Determine the (X, Y) coordinate at the center of the cell enclosing the given text.  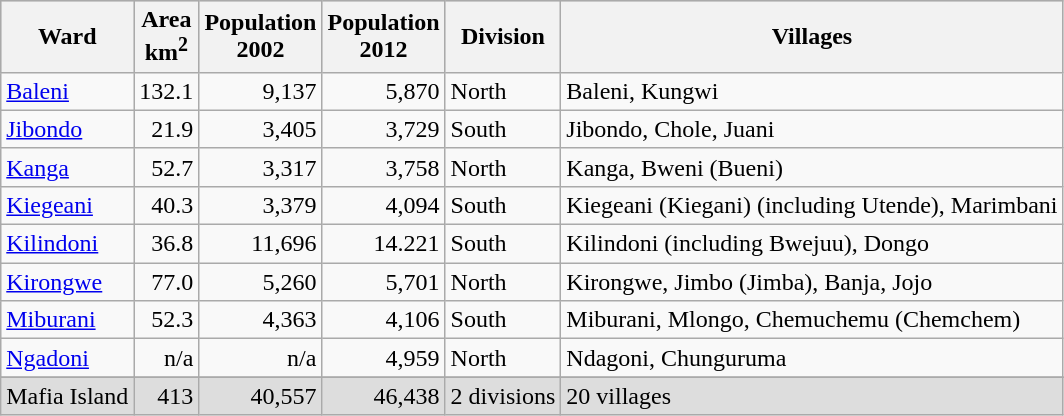
Baleni, Kungwi (812, 91)
2 divisions (503, 396)
Kanga (68, 167)
Ndagoni, Chunguruma (812, 358)
Ward (68, 37)
Kilindoni (including Bwejuu), Dongo (812, 244)
40.3 (166, 205)
Miburani, Mlongo, Chemuchemu (Chemchem) (812, 320)
Kirongwe, Jimbo (Jimba), Banja, Jojo (812, 282)
5,870 (384, 91)
Miburani (68, 320)
Division (503, 37)
3,405 (260, 129)
3,729 (384, 129)
Mafia Island (68, 396)
3,379 (260, 205)
40,557 (260, 396)
Ngadoni (68, 358)
132.1 (166, 91)
46,438 (384, 396)
3,317 (260, 167)
21.9 (166, 129)
11,696 (260, 244)
4,363 (260, 320)
Population2002 (260, 37)
Baleni (68, 91)
Kanga, Bweni (Bueni) (812, 167)
20 villages (812, 396)
5,260 (260, 282)
Areakm2 (166, 37)
52.3 (166, 320)
Jibondo, Chole, Juani (812, 129)
Kiegeani (68, 205)
9,137 (260, 91)
4,094 (384, 205)
Kilindoni (68, 244)
14.221 (384, 244)
4,106 (384, 320)
Jibondo (68, 129)
413 (166, 396)
Kiegeani (Kiegani) (including Utende), Marimbani (812, 205)
5,701 (384, 282)
4,959 (384, 358)
Kirongwe (68, 282)
Population2012 (384, 37)
3,758 (384, 167)
Villages (812, 37)
36.8 (166, 244)
52.7 (166, 167)
77.0 (166, 282)
